Scan for the cell matching the given text and deliver its (X, Y) coordinate at center. 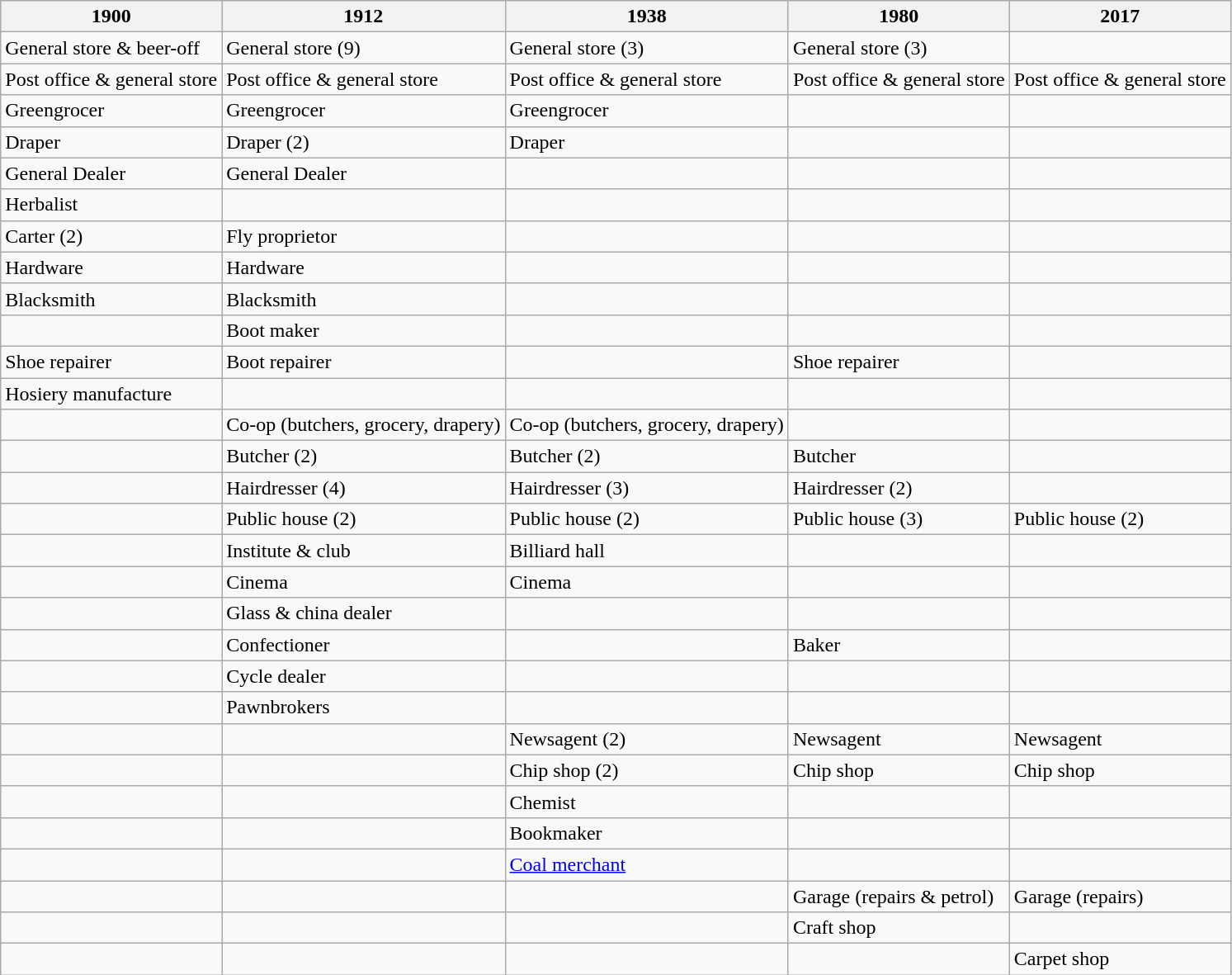
Baker (899, 645)
Herbalist (111, 205)
Craft shop (899, 928)
Fly proprietor (363, 236)
2017 (1120, 17)
Glass & china dealer (363, 613)
Bookmaker (647, 833)
Pawnbrokers (363, 708)
Garage (repairs) (1120, 896)
Butcher (899, 457)
Hairdresser (4) (363, 488)
Carter (2) (111, 236)
1938 (647, 17)
1900 (111, 17)
Boot maker (363, 330)
Carpet shop (1120, 959)
Public house (3) (899, 519)
Cycle dealer (363, 676)
Draper (2) (363, 142)
1980 (899, 17)
1912 (363, 17)
Newsagent (2) (647, 739)
Boot repairer (363, 362)
Billiard hall (647, 551)
Institute & club (363, 551)
Garage (repairs & petrol) (899, 896)
Confectioner (363, 645)
Chip shop (2) (647, 770)
Hairdresser (2) (899, 488)
Hosiery manufacture (111, 394)
Hairdresser (3) (647, 488)
Chemist (647, 802)
Coal merchant (647, 864)
General store & beer-off (111, 48)
General store (9) (363, 48)
